Return the (x, y) coordinate for the center point of the cell that contains the specified text.  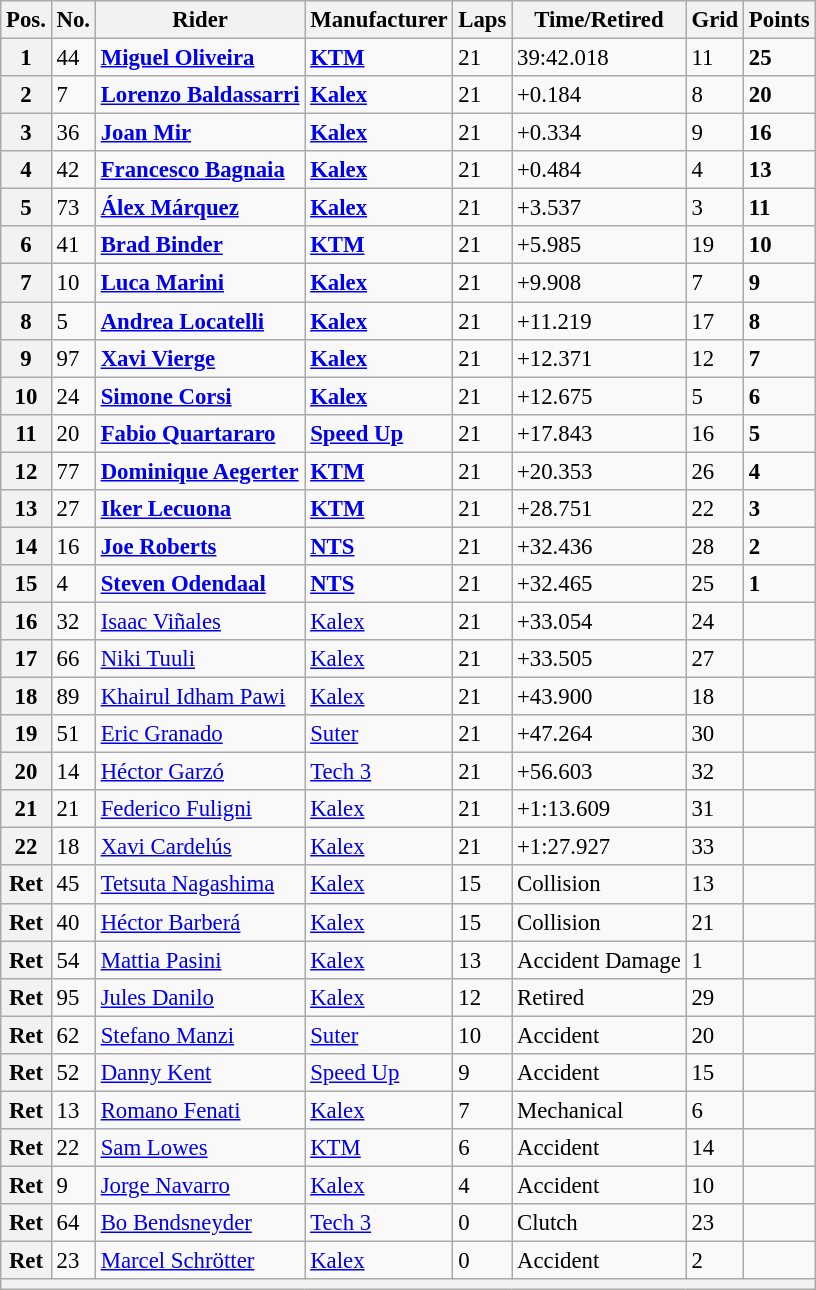
+9.908 (599, 283)
Álex Márquez (200, 208)
+1:27.927 (599, 847)
Joan Mir (200, 133)
36 (73, 133)
95 (73, 997)
Retired (599, 997)
+33.505 (599, 659)
29 (714, 997)
+0.334 (599, 133)
+47.264 (599, 734)
+5.985 (599, 245)
+32.436 (599, 546)
Xavi Vierge (200, 358)
64 (73, 1223)
Mattia Pasini (200, 960)
Accident Damage (599, 960)
Andrea Locatelli (200, 321)
Francesco Bagnaia (200, 170)
28 (714, 546)
+11.219 (599, 321)
42 (73, 170)
Mechanical (599, 1110)
+3.537 (599, 208)
Steven Odendaal (200, 584)
26 (714, 471)
Brad Binder (200, 245)
Laps (482, 20)
+56.603 (599, 772)
+20.353 (599, 471)
Danny Kent (200, 1073)
Points (780, 20)
+32.465 (599, 584)
54 (73, 960)
Fabio Quartararo (200, 433)
+1:13.609 (599, 809)
89 (73, 697)
Tetsuta Nagashima (200, 885)
Dominique Aegerter (200, 471)
Niki Tuuli (200, 659)
Jules Danilo (200, 997)
31 (714, 809)
Federico Fuligni (200, 809)
Khairul Idham Pawi (200, 697)
Pos. (26, 20)
66 (73, 659)
44 (73, 58)
+28.751 (599, 509)
Clutch (599, 1223)
30 (714, 734)
Miguel Oliveira (200, 58)
Bo Bendsneyder (200, 1223)
+17.843 (599, 433)
40 (73, 922)
+12.675 (599, 396)
97 (73, 358)
Joe Roberts (200, 546)
Jorge Navarro (200, 1185)
Lorenzo Baldassarri (200, 95)
+0.484 (599, 170)
39:42.018 (599, 58)
33 (714, 847)
Iker Lecuona (200, 509)
73 (73, 208)
Rider (200, 20)
No. (73, 20)
Xavi Cardelús (200, 847)
Romano Fenati (200, 1110)
Héctor Garzó (200, 772)
52 (73, 1073)
+33.054 (599, 621)
Simone Corsi (200, 396)
77 (73, 471)
Grid (714, 20)
Héctor Barberá (200, 922)
45 (73, 885)
Time/Retired (599, 20)
+0.184 (599, 95)
41 (73, 245)
Isaac Viñales (200, 621)
+43.900 (599, 697)
62 (73, 1035)
Luca Marini (200, 283)
Marcel Schrötter (200, 1261)
Sam Lowes (200, 1148)
+12.371 (599, 358)
51 (73, 734)
Stefano Manzi (200, 1035)
Eric Granado (200, 734)
Manufacturer (379, 20)
